Return (X, Y) of the center of cell containing provided text 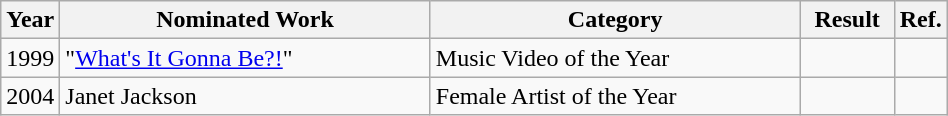
1999 (30, 58)
Category (615, 20)
Year (30, 20)
Janet Jackson (245, 96)
2004 (30, 96)
"What's It Gonna Be?!" (245, 58)
Ref. (920, 20)
Female Artist of the Year (615, 96)
Nominated Work (245, 20)
Music Video of the Year (615, 58)
Result (847, 20)
